Capture the cell that displays the provided text and extract its [X, Y] central coordinate. 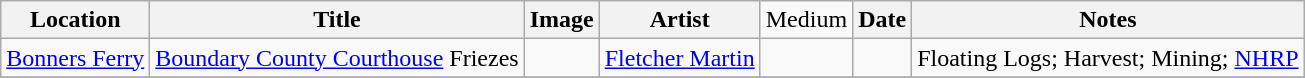
Notes [1108, 20]
Bonners Ferry [76, 58]
Medium [806, 20]
Fletcher Martin [680, 58]
Location [76, 20]
Artist [680, 20]
Date [882, 20]
Title [337, 20]
Boundary County Courthouse Friezes [337, 58]
Image [562, 20]
Floating Logs; Harvest; Mining; NHRP [1108, 58]
